Capture the cell that displays the provided text and extract its [x, y] central coordinate. 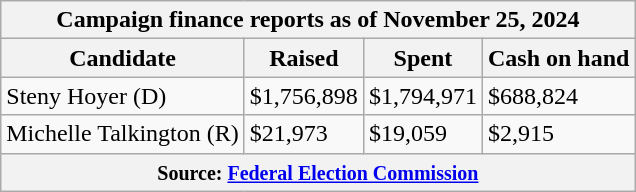
Cash on hand [558, 58]
Candidate [123, 58]
Source: Federal Election Commission [318, 172]
$1,756,898 [304, 96]
Michelle Talkington (R) [123, 134]
Steny Hoyer (D) [123, 96]
Campaign finance reports as of November 25, 2024 [318, 20]
$19,059 [422, 134]
Raised [304, 58]
$2,915 [558, 134]
$21,973 [304, 134]
Spent [422, 58]
$1,794,971 [422, 96]
$688,824 [558, 96]
